Pinpoint the cell where the given text exists, returning its [x, y] midpoint coordinate. 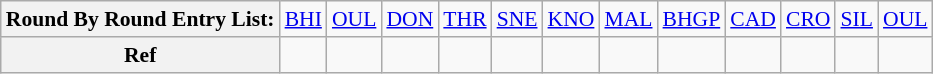
THR [464, 19]
BHI [304, 19]
Round By Round Entry List: [140, 19]
SNE [518, 19]
BHGP [692, 19]
DON [410, 19]
CRO [808, 19]
SIL [856, 19]
KNO [572, 19]
MAL [628, 19]
Ref [140, 55]
CAD [753, 19]
